Locate the cell with the specified text and output its (x, y) center coordinate. 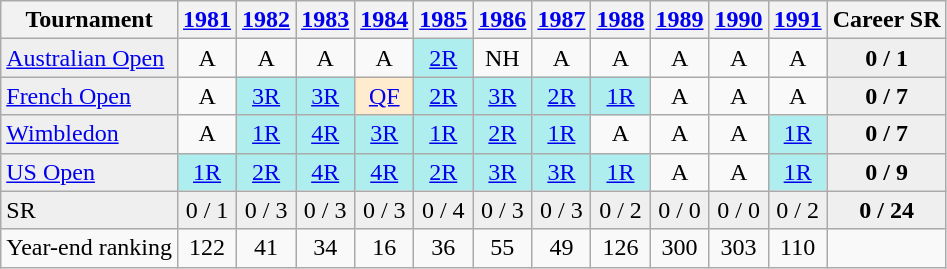
1983 (326, 20)
1988 (620, 20)
US Open (90, 172)
1981 (208, 20)
303 (738, 248)
1985 (444, 20)
126 (620, 248)
1989 (680, 20)
QF (384, 96)
1984 (384, 20)
Wimbledon (90, 134)
1991 (798, 20)
SR (90, 210)
Career SR (886, 20)
NH (502, 58)
1986 (502, 20)
122 (208, 248)
1990 (738, 20)
34 (326, 248)
0 / 9 (886, 172)
110 (798, 248)
Australian Open (90, 58)
41 (266, 248)
36 (444, 248)
French Open (90, 96)
0 / 4 (444, 210)
55 (502, 248)
16 (384, 248)
0 / 24 (886, 210)
Tournament (90, 20)
1987 (562, 20)
49 (562, 248)
1982 (266, 20)
Year-end ranking (90, 248)
300 (680, 248)
